Output the (X, Y) coordinate of the center of the cell containing the given text.  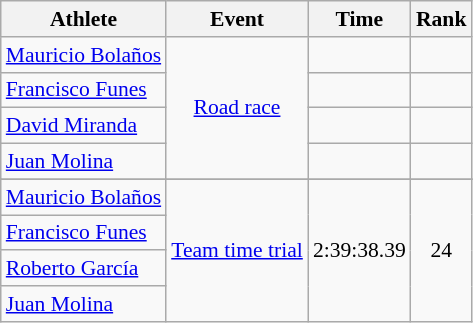
Road race (237, 108)
Roberto García (84, 269)
2:39:38.39 (360, 250)
24 (442, 250)
Rank (442, 19)
Event (237, 19)
Time (360, 19)
Athlete (84, 19)
David Miranda (84, 126)
Team time trial (237, 250)
